Locate the cell with the specified text and output its [X, Y] center coordinate. 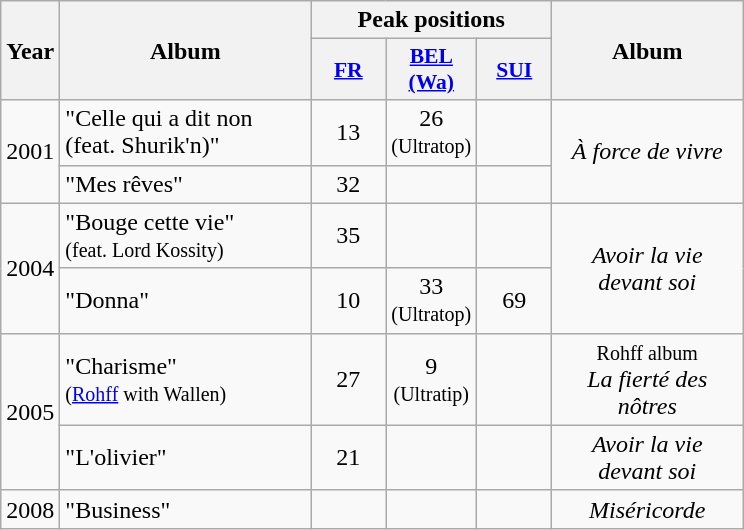
Miséricorde [648, 509]
10 [348, 300]
69 [514, 300]
9(Ultratip) [432, 379]
"Donna" [186, 300]
"Bouge cette vie"(feat. Lord Kossity) [186, 236]
"Charisme"(Rohff with Wallen) [186, 379]
32 [348, 184]
2008 [30, 509]
Rohff albumLa fierté des nôtres [648, 379]
2001 [30, 152]
27 [348, 379]
"L'olivier" [186, 458]
Year [30, 50]
13 [348, 132]
"Business" [186, 509]
35 [348, 236]
FR [348, 70]
"Celle qui a dit non (feat. Shurik'n)" [186, 132]
SUI [514, 70]
21 [348, 458]
BEL(Wa) [432, 70]
33(Ultratop) [432, 300]
À force de vivre [648, 152]
"Mes rêves" [186, 184]
Peak positions [432, 20]
2004 [30, 268]
2005 [30, 412]
26(Ultratop) [432, 132]
